Search for the cell housing the specified text and yield its [x, y] center coordinate. 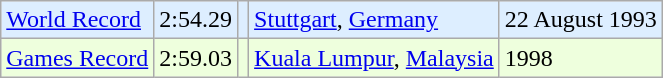
World Record [78, 20]
2:54.29 [196, 20]
2:59.03 [196, 58]
22 August 1993 [580, 20]
1998 [580, 58]
Kuala Lumpur, Malaysia [374, 58]
Games Record [78, 58]
Stuttgart, Germany [374, 20]
